Return [X, Y] of the center of cell containing provided text 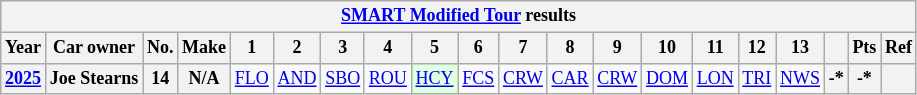
AND [297, 78]
11 [715, 48]
CAR [570, 78]
3 [343, 48]
HCY [434, 78]
1 [252, 48]
ROU [388, 78]
FCS [478, 78]
TRI [757, 78]
NWS [800, 78]
Make [204, 48]
2 [297, 48]
Joe Stearns [94, 78]
FLO [252, 78]
6 [478, 48]
10 [668, 48]
SMART Modified Tour results [459, 16]
13 [800, 48]
7 [524, 48]
Ref [899, 48]
8 [570, 48]
2025 [24, 78]
Year [24, 48]
DOM [668, 78]
N/A [204, 78]
LON [715, 78]
5 [434, 48]
Car owner [94, 48]
9 [618, 48]
SBO [343, 78]
12 [757, 48]
No. [160, 48]
Pts [864, 48]
14 [160, 78]
4 [388, 48]
